Search for the cell housing the specified text and yield its (x, y) center coordinate. 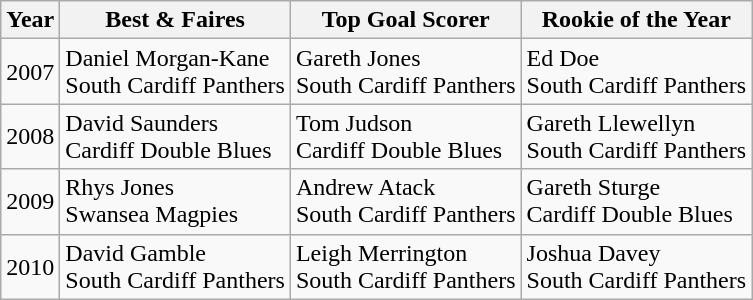
David SaundersCardiff Double Blues (176, 136)
Gareth SturgeCardiff Double Blues (636, 202)
Rookie of the Year (636, 20)
Gareth JonesSouth Cardiff Panthers (406, 72)
David GambleSouth Cardiff Panthers (176, 266)
Ed DoeSouth Cardiff Panthers (636, 72)
Andrew AtackSouth Cardiff Panthers (406, 202)
2008 (30, 136)
Tom JudsonCardiff Double Blues (406, 136)
2010 (30, 266)
Year (30, 20)
2009 (30, 202)
Leigh MerringtonSouth Cardiff Panthers (406, 266)
Rhys JonesSwansea Magpies (176, 202)
Best & Faires (176, 20)
Daniel Morgan-KaneSouth Cardiff Panthers (176, 72)
Gareth LlewellynSouth Cardiff Panthers (636, 136)
2007 (30, 72)
Joshua DaveySouth Cardiff Panthers (636, 266)
Top Goal Scorer (406, 20)
